Detect which cell encompasses the target text, then output its [x, y] center coordinate. 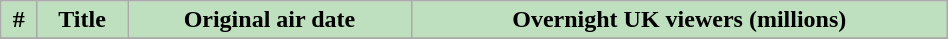
Overnight UK viewers (millions) [679, 20]
Original air date [270, 20]
Title [82, 20]
# [19, 20]
